Return [x, y] of the center of cell containing provided text 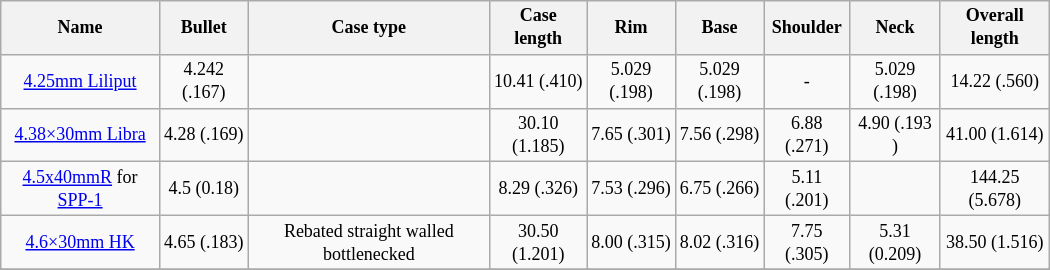
7.53 (.296) [631, 189]
8.29 (.326) [538, 189]
4.38×30mm Libra [80, 135]
8.02 (.316) [719, 242]
4.28 (.169) [204, 135]
Rim [631, 28]
4.90 (.193 ) [895, 135]
4.25mm Liliput [80, 81]
Case length [538, 28]
38.50 (1.516) [994, 242]
7.75 (.305) [807, 242]
5.11 (.201) [807, 189]
Name [80, 28]
30.10 (1.185) [538, 135]
4.65 (.183) [204, 242]
7.65 (.301) [631, 135]
7.56 (.298) [719, 135]
4.5x40mmR for SPP-1 [80, 189]
41.00 (1.614) [994, 135]
Rebated straight walled bottlenecked [368, 242]
4.242 (.167) [204, 81]
Shoulder [807, 28]
6.75 (.266) [719, 189]
4.5 (0.18) [204, 189]
5.31 (0.209) [895, 242]
8.00 (.315) [631, 242]
144.25 (5.678) [994, 189]
Case type [368, 28]
Bullet [204, 28]
6.88 (.271) [807, 135]
4.6×30mm HK [80, 242]
Neck [895, 28]
14.22 (.560) [994, 81]
- [807, 81]
Base [719, 28]
30.50 (1.201) [538, 242]
10.41 (.410) [538, 81]
Overall length [994, 28]
